Determine the (x, y) coordinate at the center of the cell enclosing the given text.  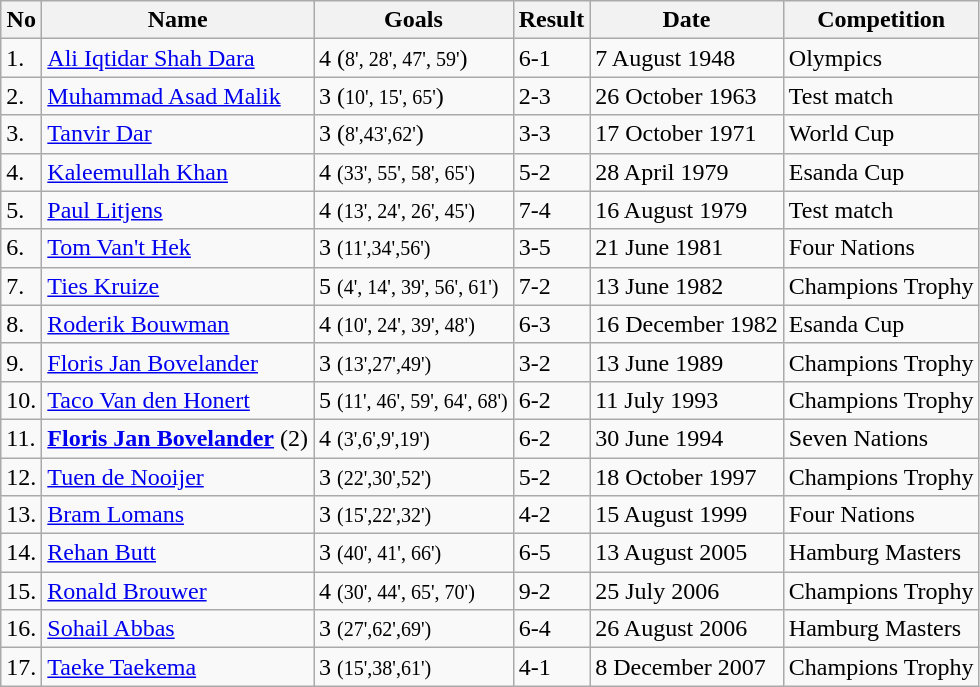
Ronald Brouwer (178, 591)
4 (8', 28', 47', 59') (414, 58)
28 April 1979 (687, 172)
Rehan Butt (178, 553)
8. (22, 324)
3. (22, 134)
5. (22, 210)
6-1 (551, 58)
17. (22, 667)
26 October 1963 (687, 96)
3 (27',62',69') (414, 629)
4 (13', 24', 26', 45') (414, 210)
30 June 1994 (687, 438)
25 July 2006 (687, 591)
Paul Litjens (178, 210)
Taco Van den Honert (178, 400)
3-3 (551, 134)
Tanvir Dar (178, 134)
Sohail Abbas (178, 629)
8 December 2007 (687, 667)
Kaleemullah Khan (178, 172)
4 (3',6',9',19') (414, 438)
15. (22, 591)
18 October 1997 (687, 477)
9. (22, 362)
Competition (881, 20)
Result (551, 20)
3 (13',27',49') (414, 362)
World Cup (881, 134)
26 August 2006 (687, 629)
3-2 (551, 362)
2. (22, 96)
13 June 1982 (687, 286)
Floris Jan Bovelander (178, 362)
Date (687, 20)
7-4 (551, 210)
Ties Kruize (178, 286)
14. (22, 553)
7. (22, 286)
15 August 1999 (687, 515)
7-2 (551, 286)
3 (11',34',56') (414, 248)
13 June 1989 (687, 362)
4-2 (551, 515)
6. (22, 248)
Seven Nations (881, 438)
3 (10', 15', 65') (414, 96)
6-5 (551, 553)
4. (22, 172)
4 (33', 55', 58', 65') (414, 172)
Olympics (881, 58)
Taeke Taekema (178, 667)
No (22, 20)
Tuen de Nooijer (178, 477)
4 (10', 24', 39', 48') (414, 324)
16. (22, 629)
11. (22, 438)
10. (22, 400)
Floris Jan Bovelander (2) (178, 438)
21 June 1981 (687, 248)
Tom Van't Hek (178, 248)
6-3 (551, 324)
3 (8',43',62') (414, 134)
4 (30', 44', 65', 70') (414, 591)
Goals (414, 20)
13. (22, 515)
3 (40', 41', 66') (414, 553)
7 August 1948 (687, 58)
3-5 (551, 248)
Muhammad Asad Malik (178, 96)
3 (15',22',32') (414, 515)
9-2 (551, 591)
Ali Iqtidar Shah Dara (178, 58)
3 (15',38',61') (414, 667)
5 (11', 46', 59', 64', 68') (414, 400)
6-4 (551, 629)
17 October 1971 (687, 134)
5 (4', 14', 39', 56', 61') (414, 286)
12. (22, 477)
16 December 1982 (687, 324)
2-3 (551, 96)
11 July 1993 (687, 400)
Bram Lomans (178, 515)
4-1 (551, 667)
16 August 1979 (687, 210)
3 (22',30',52') (414, 477)
1. (22, 58)
13 August 2005 (687, 553)
Roderik Bouwman (178, 324)
Name (178, 20)
